Pinpoint the cell where the given text exists, returning its [X, Y] midpoint coordinate. 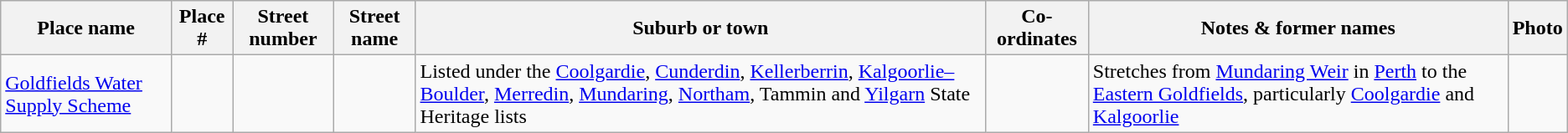
Photo [1538, 28]
Street number [283, 28]
Stretches from Mundaring Weir in Perth to the Eastern Goldfields, particularly Coolgardie and Kalgoorlie [1298, 94]
Place name [86, 28]
Street name [374, 28]
Listed under the Coolgardie, Cunderdin, Kellerberrin, Kalgoorlie–Boulder, Merredin, Mundaring, Northam, Tammin and Yilgarn State Heritage lists [700, 94]
Co-ordinates [1037, 28]
Goldfields Water Supply Scheme [86, 94]
Place # [203, 28]
Suburb or town [700, 28]
Notes & former names [1298, 28]
